Locate the cell with the specified text and output its [X, Y] center coordinate. 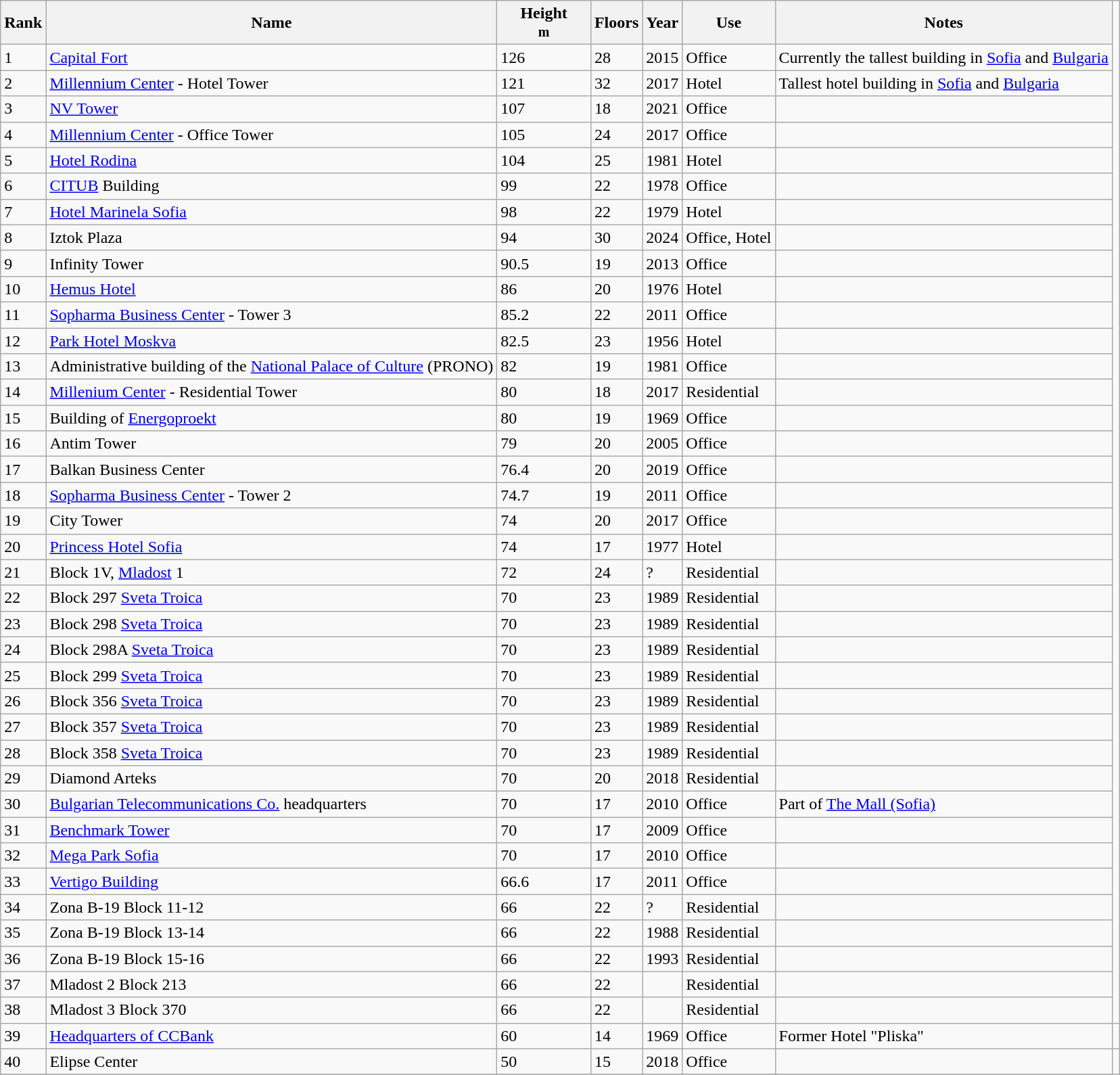
Block 356 Sveta Troica [272, 701]
37 [23, 984]
City Tower [272, 521]
Use [729, 23]
Rank [23, 23]
Block 357 Sveta Troica [272, 727]
13 [23, 367]
1978 [663, 186]
2024 [663, 237]
1993 [663, 959]
Benchmark Tower [272, 830]
Millenium Center - Residential Tower [272, 392]
Balkan Business Center [272, 470]
Sopharma Business Center - Tower 2 [272, 495]
Iztok Plaza [272, 237]
82.5 [544, 340]
2021 [663, 109]
Zona B-19 Block 15-16 [272, 959]
Elipse Center [272, 1061]
Hemus Hotel [272, 289]
27 [23, 727]
Mega Park Sofia [272, 856]
Antim Tower [272, 444]
33 [23, 882]
21 [23, 572]
86 [544, 289]
Bulgarian Telecommunications Co. headquarters [272, 804]
Notes [943, 23]
Part of The Mall (Sofia) [943, 804]
72 [544, 572]
Block 299 Sveta Troica [272, 675]
26 [23, 701]
38 [23, 1010]
Office, Hotel [729, 237]
94 [544, 237]
29 [23, 779]
Millennium Center - Office Tower [272, 135]
2009 [663, 830]
Sopharma Business Center - Tower 3 [272, 315]
1977 [663, 547]
36 [23, 959]
Heightm [544, 23]
Name [272, 23]
Hotel Rodina [272, 160]
Millennium Center - Hotel Tower [272, 83]
107 [544, 109]
2005 [663, 444]
40 [23, 1061]
3 [23, 109]
121 [544, 83]
39 [23, 1036]
8 [23, 237]
85.2 [544, 315]
Block 298A Sveta Troica [272, 649]
2015 [663, 58]
34 [23, 907]
Infinity Tower [272, 263]
82 [544, 367]
Headquarters of CCBank [272, 1036]
Floors [616, 23]
35 [23, 933]
126 [544, 58]
Princess Hotel Sofia [272, 547]
Tallest hotel building in Sofia and Bulgaria [943, 83]
Year [663, 23]
4 [23, 135]
1956 [663, 340]
11 [23, 315]
Mladost 2 Block 213 [272, 984]
7 [23, 212]
Former Hotel "Pliska" [943, 1036]
2 [23, 83]
104 [544, 160]
74.7 [544, 495]
50 [544, 1061]
1976 [663, 289]
1 [23, 58]
66.6 [544, 882]
Block 1V, Mladost 1 [272, 572]
Diamond Arteks [272, 779]
2013 [663, 263]
1979 [663, 212]
99 [544, 186]
76.4 [544, 470]
6 [23, 186]
Block 298 Sveta Troica [272, 624]
2019 [663, 470]
31 [23, 830]
Zona B-19 Block 11-12 [272, 907]
Building of Energoproekt [272, 418]
98 [544, 212]
10 [23, 289]
9 [23, 263]
79 [544, 444]
12 [23, 340]
16 [23, 444]
105 [544, 135]
Vertigo Building [272, 882]
Mladost 3 Block 370 [272, 1010]
NV Tower [272, 109]
1988 [663, 933]
Currently the tallest building in Sofia and Bulgaria [943, 58]
90.5 [544, 263]
Park Hotel Moskva [272, 340]
CITUB Building [272, 186]
Hotel Marinela Sofia [272, 212]
Zona B-19 Block 13-14 [272, 933]
Block 297 Sveta Troica [272, 598]
Block 358 Sveta Troica [272, 753]
Capital Fort [272, 58]
60 [544, 1036]
5 [23, 160]
Administrative building of the National Palace of Culture (PRONO) [272, 367]
